Search for the cell housing the specified text and yield its (X, Y) center coordinate. 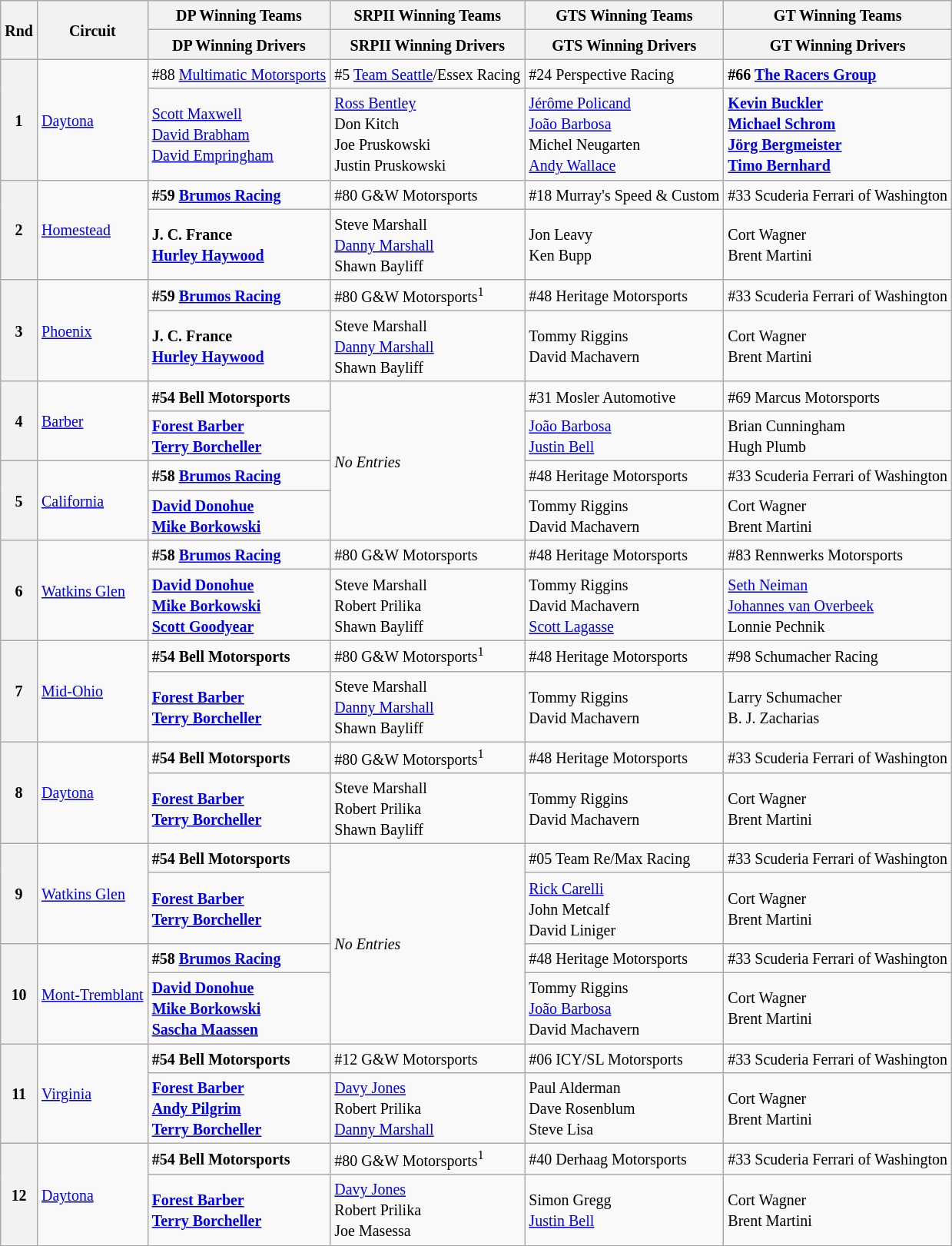
Virginia (92, 1094)
Forest Barber Andy Pilgrim Terry Borcheller (239, 1108)
Jérôme Policand João Barbosa Michel Neugarten Andy Wallace (624, 134)
#18 Murray's Speed & Custom (624, 194)
#5 Team Seattle/Essex Racing (427, 74)
7 (19, 691)
Mont-Tremblant (92, 993)
DP Winning Teams (239, 15)
Paul Alderman Dave Rosenblum Steve Lisa (624, 1108)
#12 G&W Motorsports (427, 1058)
Phoenix (92, 331)
DP Winning Drivers (239, 45)
9 (19, 893)
Brian Cunningham Hugh Plumb (838, 435)
Tommy Riggins João Barbosa David Machavern (624, 1008)
#88 Multimatic Motorsports (239, 74)
3 (19, 331)
5 (19, 501)
Davy Jones Robert Prilika Joe Masessa (427, 1210)
GTS Winning Drivers (624, 45)
Simon Gregg Justin Bell (624, 1210)
California (92, 501)
Rick Carelli John Metcalf David Liniger (624, 908)
2 (19, 230)
Jon Leavy Ken Bupp (624, 244)
#06 ICY/SL Motorsports (624, 1058)
Davy Jones Robert Prilika Danny Marshall (427, 1108)
Mid-Ohio (92, 691)
#24 Perspective Racing (624, 74)
#83 Rennwerks Motorsports (838, 555)
GT Winning Teams (838, 15)
1 (19, 120)
João Barbosa Justin Bell (624, 435)
Barber (92, 421)
12 (19, 1194)
Circuit (92, 30)
#05 Team Re/Max Racing (624, 858)
4 (19, 421)
David Donohue Mike Borkowski (239, 515)
8 (19, 792)
David Donohue Mike Borkowski Sascha Maassen (239, 1008)
Homestead (92, 230)
#66 The Racers Group (838, 74)
#40 Derhaag Motorsports (624, 1159)
Ross Bentley Don Kitch Joe Pruskowski Justin Pruskowski (427, 134)
SRPII Winning Drivers (427, 45)
11 (19, 1094)
#31 Mosler Automotive (624, 396)
Seth Neiman Johannes van Overbeek Lonnie Pechnik (838, 605)
#69 Marcus Motorsports (838, 396)
GT Winning Drivers (838, 45)
Tommy Riggins David Machavern Scott Lagasse (624, 605)
Rnd (19, 30)
GTS Winning Teams (624, 15)
Scott Maxwell David Brabham David Empringham (239, 134)
#98 Schumacher Racing (838, 656)
Kevin Buckler Michael Schrom Jörg Bergmeister Timo Bernhard (838, 134)
Larry Schumacher B. J. Zacharias (838, 706)
SRPII Winning Teams (427, 15)
6 (19, 590)
10 (19, 993)
David Donohue Mike Borkowski Scott Goodyear (239, 605)
